Pinpoint the cell where the given text exists, returning its (x, y) midpoint coordinate. 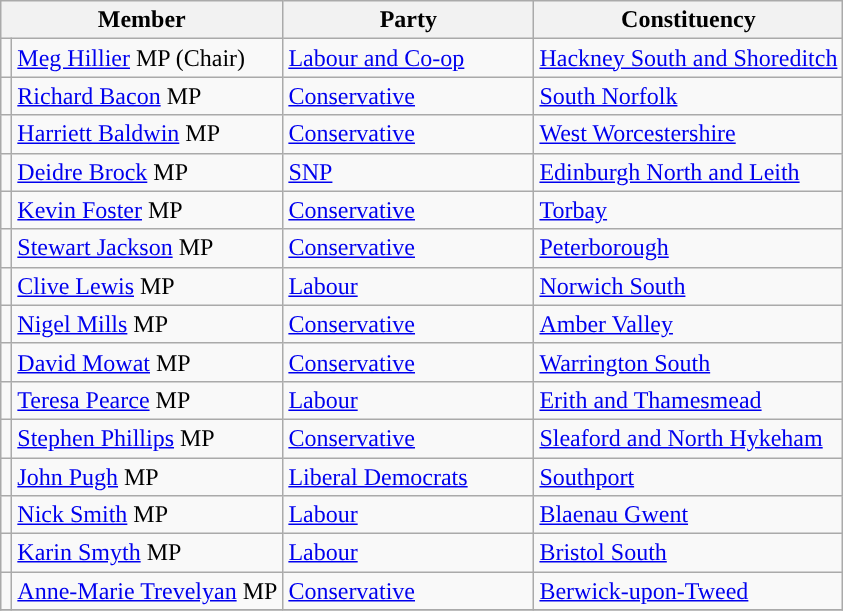
David Mowat MP (148, 362)
Stewart Jackson MP (148, 248)
Karin Smyth MP (148, 553)
Bristol South (688, 553)
Harriett Baldwin MP (148, 134)
Constituency (688, 20)
Berwick-upon-Tweed (688, 591)
Southport (688, 477)
Norwich South (688, 286)
Liberal Democrats (408, 477)
Stephen Phillips MP (148, 438)
Meg Hillier MP (Chair) (148, 58)
Kevin Foster MP (148, 210)
Blaenau Gwent (688, 515)
Warrington South (688, 362)
Erith and Thamesmead (688, 400)
Nigel Mills MP (148, 324)
Anne-Marie Trevelyan MP (148, 591)
John Pugh MP (148, 477)
Amber Valley (688, 324)
Sleaford and North Hykeham (688, 438)
Deidre Brock MP (148, 172)
West Worcestershire (688, 134)
Torbay (688, 210)
Richard Bacon MP (148, 96)
Nick Smith MP (148, 515)
Teresa Pearce MP (148, 400)
SNP (408, 172)
Labour and Co-op (408, 58)
Hackney South and Shoreditch (688, 58)
Member (142, 20)
South Norfolk (688, 96)
Edinburgh North and Leith (688, 172)
Peterborough (688, 248)
Clive Lewis MP (148, 286)
Party (408, 20)
